Output the (X, Y) coordinate of the center of the cell containing the given text.  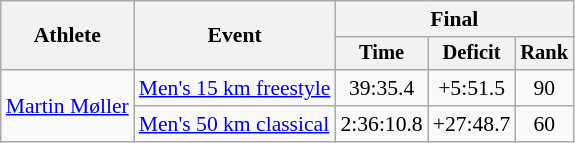
Men's 50 km classical (235, 124)
Athlete (68, 36)
Deficit (472, 54)
2:36:10.8 (381, 124)
Event (235, 36)
90 (544, 88)
60 (544, 124)
39:35.4 (381, 88)
Time (381, 54)
Final (454, 19)
Rank (544, 54)
+5:51.5 (472, 88)
+27:48.7 (472, 124)
Men's 15 km freestyle (235, 88)
Martin Møller (68, 106)
